Scan for the cell matching the given text and deliver its [x, y] coordinate at center. 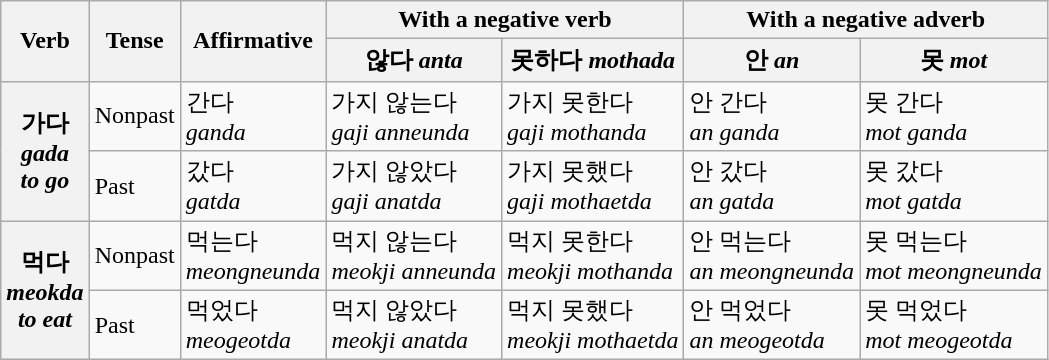
간다ganda [253, 116]
안 an [772, 60]
안 갔다an gatda [772, 186]
먹다meokdato eat [45, 290]
안 먹는다an meongneunda [772, 255]
먹지 못한다meokji mothanda [593, 255]
않다 anta [414, 60]
Verb [45, 42]
못 갔다mot gatda [954, 186]
갔다gatda [253, 186]
먹지 않았다meokji anatda [414, 325]
가다gadato go [45, 150]
가지 않았다gaji anatda [414, 186]
못 먹었다mot meogeotda [954, 325]
못 먹는다mot meongneunda [954, 255]
못 간다mot ganda [954, 116]
먹었다meogeotda [253, 325]
먹지 못했다meokji mothaetda [593, 325]
With a negative adverb [866, 20]
Affirmative [253, 42]
안 간다an ganda [772, 116]
먹는다meongneunda [253, 255]
못하다 mothada [593, 60]
With a negative verb [505, 20]
가지 않는다gaji anneunda [414, 116]
Tense [134, 42]
가지 못했다gaji mothaetda [593, 186]
안 먹었다an meogeotda [772, 325]
못 mot [954, 60]
가지 못한다gaji mothanda [593, 116]
먹지 않는다meokji anneunda [414, 255]
